Provide the (x, y) coordinate of the cell's center where the given text is located.  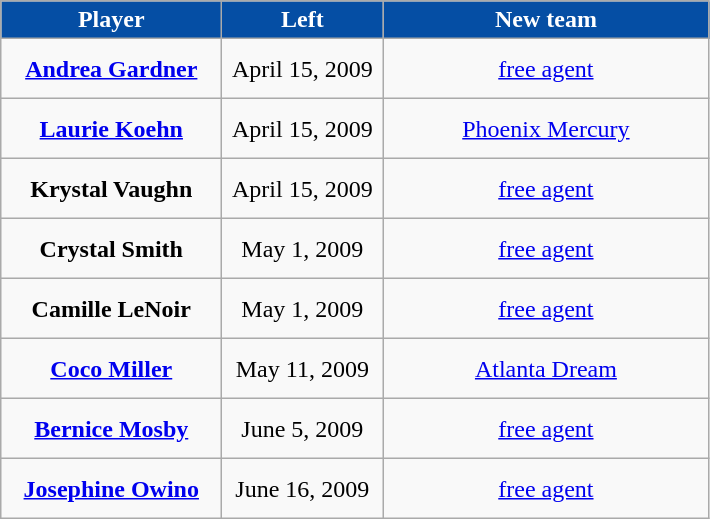
Bernice Mosby (112, 429)
Laurie Koehn (112, 129)
Crystal Smith (112, 249)
Phoenix Mercury (546, 129)
May 11, 2009 (302, 369)
New team (546, 20)
Krystal Vaughn (112, 189)
Andrea Gardner (112, 69)
Josephine Owino (112, 489)
Left (302, 20)
Player (112, 20)
June 5, 2009 (302, 429)
Coco Miller (112, 369)
Atlanta Dream (546, 369)
Camille LeNoir (112, 309)
June 16, 2009 (302, 489)
